Pinpoint the cell where the given text exists, returning its (X, Y) midpoint coordinate. 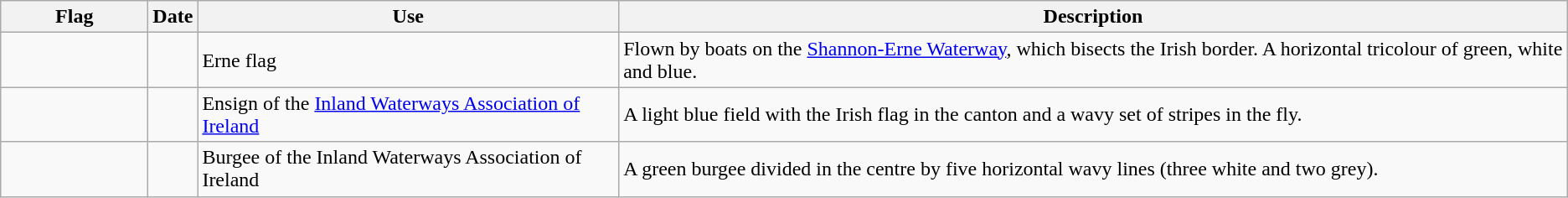
Description (1094, 17)
Date (173, 17)
Flag (75, 17)
Burgee of the Inland Waterways Association of Ireland (409, 169)
Erne flag (409, 60)
A light blue field with the Irish flag in the canton and a wavy set of stripes in the fly. (1094, 114)
Ensign of the Inland Waterways Association of Ireland (409, 114)
Use (409, 17)
A green burgee divided in the centre by five horizontal wavy lines (three white and two grey). (1094, 169)
Flown by boats on the Shannon-Erne Waterway, which bisects the Irish border. A horizontal tricolour of green, white and blue. (1094, 60)
